For the text-containing cell, return its midpoint in [X, Y] coordinate format. 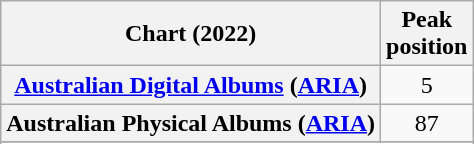
Australian Digital Albums (ARIA) [191, 85]
Peakposition [427, 34]
Chart (2022) [191, 34]
87 [427, 123]
5 [427, 85]
Australian Physical Albums (ARIA) [191, 123]
